Return the [X, Y] coordinate for the center point of the cell that contains the specified text.  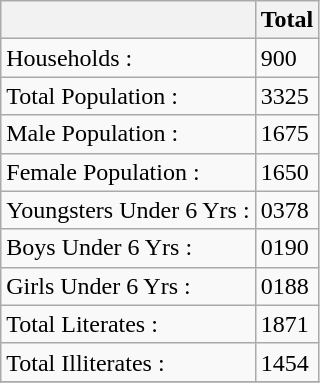
Households : [128, 58]
1675 [287, 134]
1454 [287, 362]
Youngsters Under 6 Yrs : [128, 210]
0378 [287, 210]
0188 [287, 286]
0190 [287, 248]
Boys Under 6 Yrs : [128, 248]
Total [287, 20]
Total Population : [128, 96]
Girls Under 6 Yrs : [128, 286]
Total Illiterates : [128, 362]
Total Literates : [128, 324]
1650 [287, 172]
1871 [287, 324]
Female Population : [128, 172]
3325 [287, 96]
900 [287, 58]
Male Population : [128, 134]
